Search for the cell housing the specified text and yield its (x, y) center coordinate. 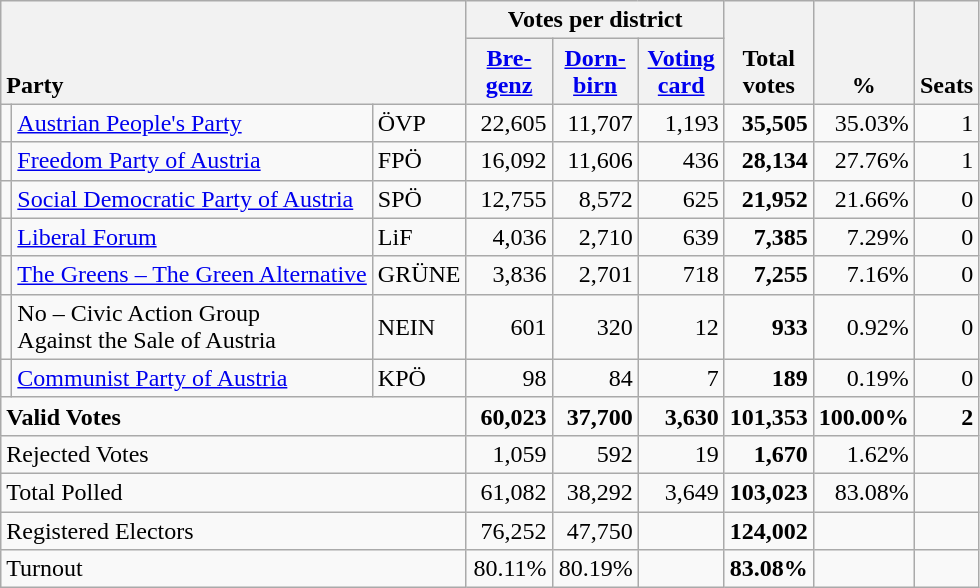
LiF (419, 237)
101,353 (768, 416)
2,701 (595, 275)
21,952 (768, 199)
Austrian People's Party (192, 123)
% (864, 52)
0.19% (864, 378)
27.76% (864, 161)
98 (509, 378)
11,606 (595, 161)
592 (595, 454)
0.92% (864, 326)
35.03% (864, 123)
KPÖ (419, 378)
37,700 (595, 416)
NEIN (419, 326)
Freedom Party of Austria (192, 161)
2,710 (595, 237)
80.11% (509, 569)
Rejected Votes (234, 454)
189 (768, 378)
GRÜNE (419, 275)
Votingcard (681, 72)
601 (509, 326)
Turnout (234, 569)
Registered Electors (234, 531)
1,193 (681, 123)
320 (595, 326)
12,755 (509, 199)
Votes per district (595, 20)
3,649 (681, 492)
12 (681, 326)
FPÖ (419, 161)
103,023 (768, 492)
Liberal Forum (192, 237)
61,082 (509, 492)
1,670 (768, 454)
4,036 (509, 237)
No – Civic Action GroupAgainst the Sale of Austria (192, 326)
7.29% (864, 237)
Total Polled (234, 492)
933 (768, 326)
60,023 (509, 416)
8,572 (595, 199)
35,505 (768, 123)
The Greens – The Green Alternative (192, 275)
Party (234, 52)
22,605 (509, 123)
718 (681, 275)
80.19% (595, 569)
436 (681, 161)
7 (681, 378)
Bre-genz (509, 72)
47,750 (595, 531)
Totalvotes (768, 52)
19 (681, 454)
3,630 (681, 416)
Valid Votes (234, 416)
11,707 (595, 123)
Social Democratic Party of Austria (192, 199)
84 (595, 378)
124,002 (768, 531)
Seats (946, 52)
21.66% (864, 199)
16,092 (509, 161)
100.00% (864, 416)
625 (681, 199)
7,255 (768, 275)
639 (681, 237)
3,836 (509, 275)
2 (946, 416)
Dorn-birn (595, 72)
Communist Party of Austria (192, 378)
SPÖ (419, 199)
1.62% (864, 454)
7.16% (864, 275)
1,059 (509, 454)
7,385 (768, 237)
38,292 (595, 492)
76,252 (509, 531)
28,134 (768, 161)
ÖVP (419, 123)
